Return the [X, Y] coordinate for the center point of the cell that contains the specified text.  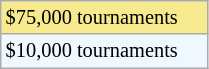
$10,000 tournaments [104, 51]
$75,000 tournaments [104, 17]
